Identify which cell holds the provided text, then report its (X, Y) central coordinate. 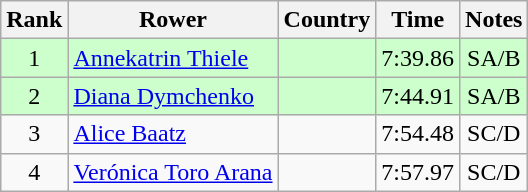
7:39.86 (418, 58)
Rank (34, 20)
3 (34, 134)
Diana Dymchenko (173, 96)
Rower (173, 20)
7:44.91 (418, 96)
7:57.97 (418, 172)
Time (418, 20)
Country (327, 20)
4 (34, 172)
7:54.48 (418, 134)
Alice Baatz (173, 134)
Verónica Toro Arana (173, 172)
Notes (494, 20)
1 (34, 58)
2 (34, 96)
Annekatrin Thiele (173, 58)
